Scan for the cell matching the given text and deliver its (X, Y) coordinate at center. 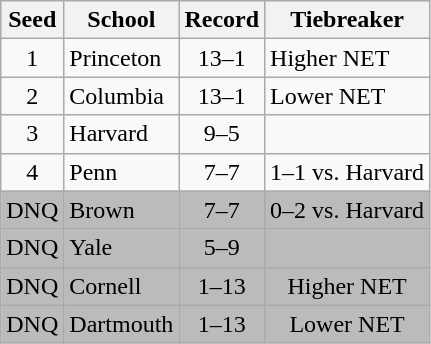
Cornell (122, 286)
3 (32, 134)
Seed (32, 20)
Brown (122, 210)
School (122, 20)
9–5 (222, 134)
Record (222, 20)
1–1 vs. Harvard (348, 172)
Princeton (122, 58)
5–9 (222, 248)
2 (32, 96)
Harvard (122, 134)
0–2 vs. Harvard (348, 210)
4 (32, 172)
Tiebreaker (348, 20)
Columbia (122, 96)
Yale (122, 248)
Dartmouth (122, 324)
1 (32, 58)
Penn (122, 172)
